Locate the cell with the specified text and output its (x, y) center coordinate. 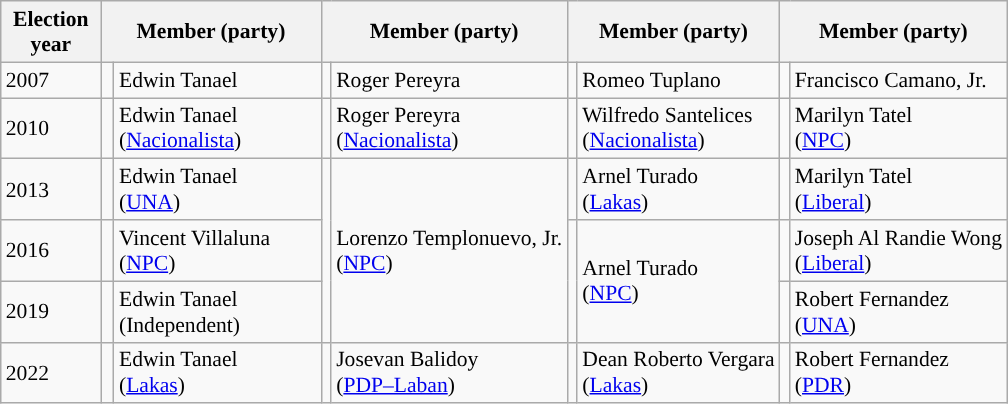
Marilyn Tatel(NPC) (898, 128)
Edwin Tanael(Independent) (218, 312)
2022 (51, 372)
Edwin Tanael (218, 80)
Lorenzo Templonuevo, Jr.(NPC) (449, 250)
Arnel Turado(Lakas) (678, 190)
Electionyear (51, 32)
Marilyn Tatel(Liberal) (898, 190)
Vincent Villaluna(NPC) (218, 250)
Edwin Tanael(UNA) (218, 190)
2019 (51, 312)
Romeo Tuplano (678, 80)
Joseph Al Randie Wong(Liberal) (898, 250)
2007 (51, 80)
Roger Pereyra(Nacionalista) (449, 128)
Arnel Turado(NPC) (678, 281)
Francisco Camano, Jr. (898, 80)
Wilfredo Santelices(Nacionalista) (678, 128)
2010 (51, 128)
Roger Pereyra (449, 80)
2013 (51, 190)
Edwin Tanael(Nacionalista) (218, 128)
Robert Fernandez(PDR) (898, 372)
Edwin Tanael(Lakas) (218, 372)
2016 (51, 250)
Dean Roberto Vergara(Lakas) (678, 372)
Robert Fernandez(UNA) (898, 312)
Josevan Balidoy(PDP–Laban) (449, 372)
